Locate the cell with the specified text and output its [x, y] center coordinate. 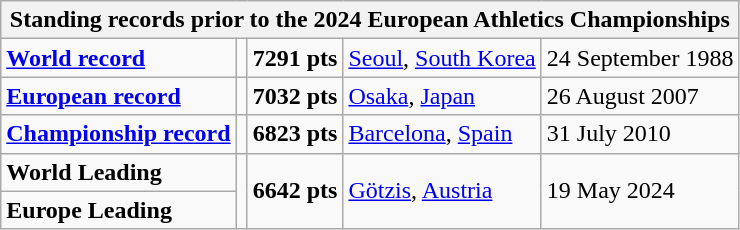
World Leading [118, 172]
6642 pts [295, 191]
7291 pts [295, 58]
World record [118, 58]
Seoul, South Korea [442, 58]
European record [118, 96]
Championship record [118, 134]
24 September 1988 [640, 58]
Barcelona, Spain [442, 134]
19 May 2024 [640, 191]
7032 pts [295, 96]
Standing records prior to the 2024 European Athletics Championships [370, 20]
Osaka, Japan [442, 96]
Europe Leading [118, 210]
26 August 2007 [640, 96]
6823 pts [295, 134]
Götzis, Austria [442, 191]
31 July 2010 [640, 134]
